Return the (x, y) coordinate for the center point of the cell that contains the specified text.  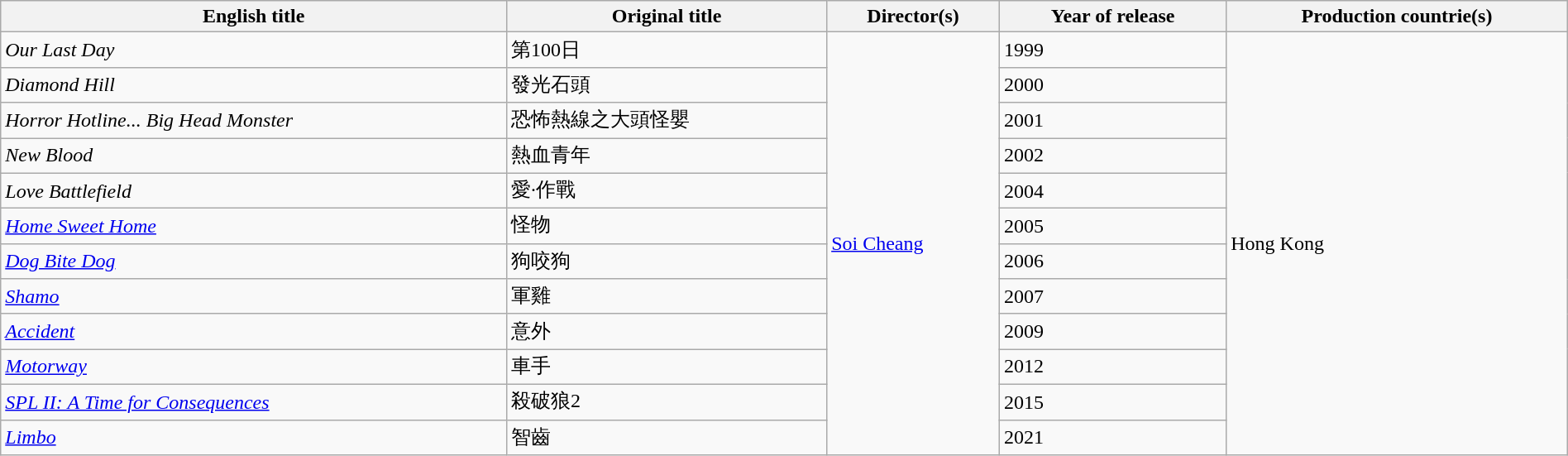
New Blood (254, 156)
熱血青年 (667, 156)
恐怖熱線之大頭怪嬰 (667, 121)
Shamo (254, 296)
2012 (1113, 367)
發光石頭 (667, 84)
智齒 (667, 437)
2006 (1113, 262)
狗咬狗 (667, 262)
Horror Hotline... Big Head Monster (254, 121)
第100日 (667, 50)
English title (254, 17)
Accident (254, 331)
2000 (1113, 84)
2001 (1113, 121)
Director(s) (913, 17)
Motorway (254, 367)
車手 (667, 367)
Love Battlefield (254, 190)
2005 (1113, 227)
1999 (1113, 50)
Limbo (254, 437)
愛·作戰 (667, 190)
Production countrie(s) (1398, 17)
2015 (1113, 402)
Dog Bite Dog (254, 262)
2021 (1113, 437)
2009 (1113, 331)
殺破狼2 (667, 402)
Soi Cheang (913, 243)
Hong Kong (1398, 243)
2004 (1113, 190)
Home Sweet Home (254, 227)
Diamond Hill (254, 84)
2002 (1113, 156)
SPL II: A Time for Consequences (254, 402)
Original title (667, 17)
軍雞 (667, 296)
Year of release (1113, 17)
意外 (667, 331)
Our Last Day (254, 50)
2007 (1113, 296)
怪物 (667, 227)
